Provide the (X, Y) coordinate of the cell's center where the given text is located.  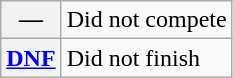
DNF (31, 58)
Did not compete (146, 20)
— (31, 20)
Did not finish (146, 58)
